Provide the [X, Y] coordinate of the cell's center where the given text is located.  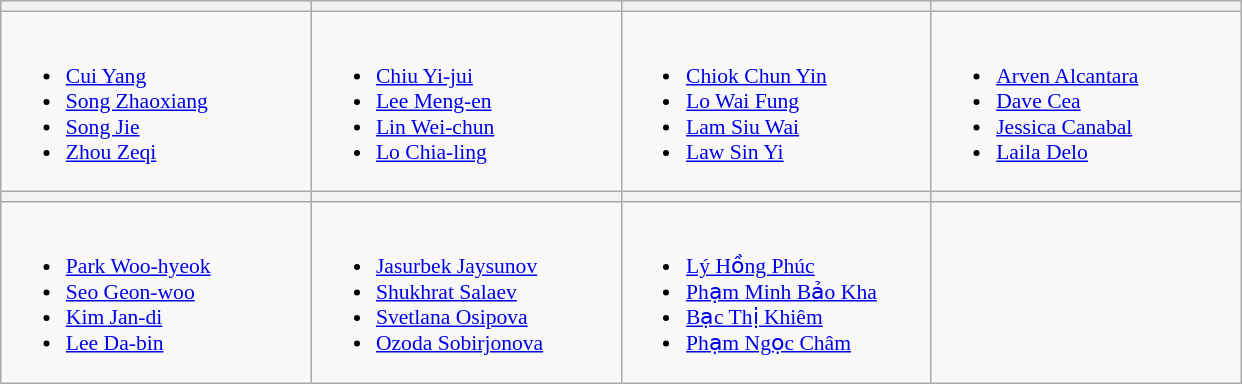
Lý Hồng PhúcPhạm Minh Bảo KhaBạc Thị KhiêmPhạm Ngọc Châm [776, 292]
Cui YangSong ZhaoxiangSong JieZhou Zeqi [156, 102]
Chiu Yi-juiLee Meng-enLin Wei-chunLo Chia-ling [466, 102]
Park Woo-hyeokSeo Geon-wooKim Jan-diLee Da-bin [156, 292]
Jasurbek JaysunovShukhrat SalaevSvetlana OsipovaOzoda Sobirjonova [466, 292]
Chiok Chun YinLo Wai FungLam Siu WaiLaw Sin Yi [776, 102]
Arven AlcantaraDave CeaJessica CanabalLaila Delo [1086, 102]
